Return (X, Y) of the center of cell containing provided text 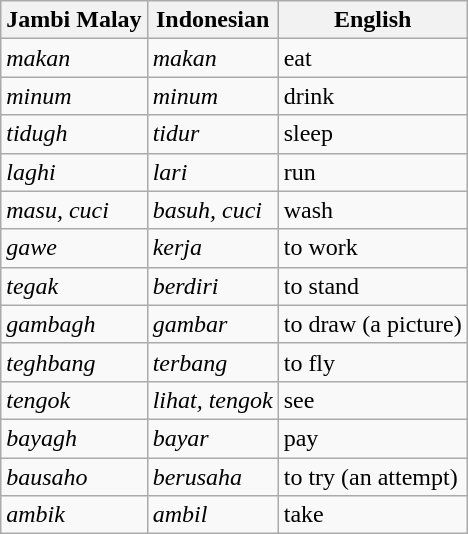
bayagh (74, 438)
ambil (212, 515)
tidur (212, 134)
see (372, 400)
laghi (74, 172)
eat (372, 58)
tegak (74, 286)
lihat, tengok (212, 400)
take (372, 515)
kerja (212, 248)
gawe (74, 248)
wash (372, 210)
basuh, cuci (212, 210)
pay (372, 438)
to try (an attempt) (372, 477)
run (372, 172)
gambar (212, 324)
lari (212, 172)
tidugh (74, 134)
to fly (372, 362)
bayar (212, 438)
bausaho (74, 477)
berdiri (212, 286)
terbang (212, 362)
ambik (74, 515)
to work (372, 248)
to stand (372, 286)
drink (372, 96)
berusaha (212, 477)
Indonesian (212, 20)
Jambi Malay (74, 20)
to draw (a picture) (372, 324)
tengok (74, 400)
teghbang (74, 362)
masu, cuci (74, 210)
English (372, 20)
gambagh (74, 324)
sleep (372, 134)
